Capture the cell that displays the provided text and extract its [x, y] central coordinate. 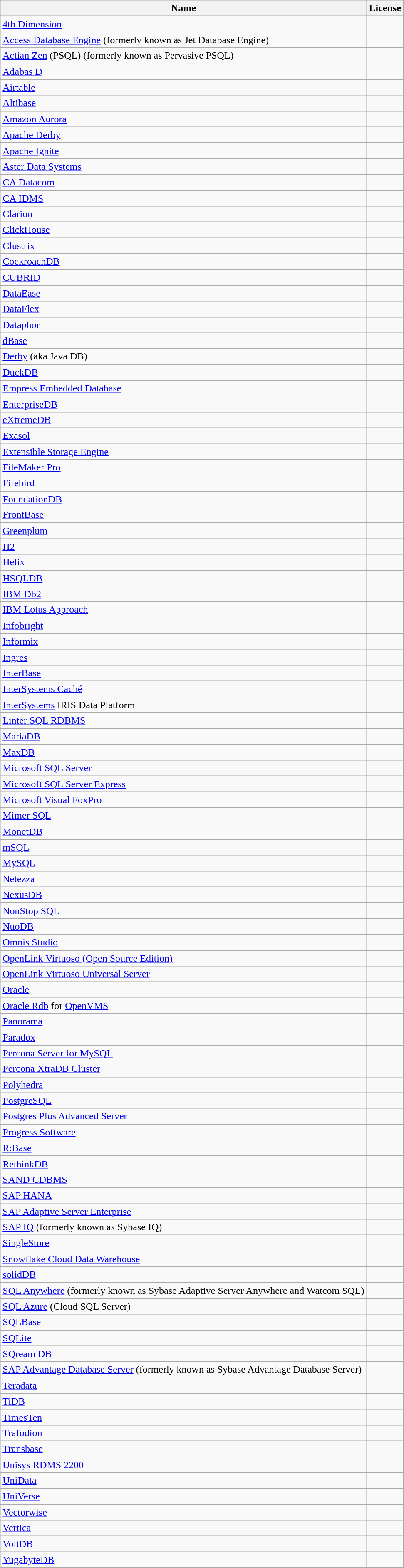
Amazon Aurora [183, 119]
Infobright [183, 626]
VoltDB [183, 1544]
PostgreSQL [183, 1101]
TimesTen [183, 1417]
Adabas D [183, 72]
CA Datacom [183, 182]
Informix [183, 641]
Greenplum [183, 531]
ClickHouse [183, 230]
YugabyteDB [183, 1560]
IBM Db2 [183, 594]
Airtable [183, 87]
Microsoft SQL Server Express [183, 784]
Empress Embedded Database [183, 388]
Altibase [183, 103]
Omnis Studio [183, 942]
DuckDB [183, 372]
NuoDB [183, 926]
Oracle [183, 990]
R:Base [183, 1148]
SQLite [183, 1338]
DataFlex [183, 309]
Percona XtraDB Cluster [183, 1069]
dBase [183, 341]
mSQL [183, 847]
MaxDB [183, 752]
UniData [183, 1481]
MariaDB [183, 737]
Access Database Engine (formerly known as Jet Database Engine) [183, 40]
Vectorwise [183, 1512]
CockroachDB [183, 262]
HSQLDB [183, 578]
H2 [183, 547]
InterBase [183, 673]
Progress Software [183, 1132]
SAND CDBMS [183, 1180]
Clarion [183, 214]
eXtremeDB [183, 420]
Polyhedra [183, 1085]
Actian Zen (PSQL) (formerly known as Pervasive PSQL) [183, 56]
FileMaker Pro [183, 467]
IBM Lotus Approach [183, 610]
SingleStore [183, 1243]
SAP Advantage Database Server (formerly known as Sybase Advantage Database Server) [183, 1370]
Postgres Plus Advanced Server [183, 1116]
Percona Server for MySQL [183, 1053]
Firebird [183, 483]
SQL Anywhere (formerly known as Sybase Adaptive Server Anywhere and Watcom SQL) [183, 1291]
SAP HANA [183, 1195]
InterSystems Caché [183, 689]
Snowflake Cloud Data Warehouse [183, 1259]
SAP Adaptive Server Enterprise [183, 1212]
DataEase [183, 293]
Panorama [183, 1021]
Transbase [183, 1449]
SAP IQ (formerly known as Sybase IQ) [183, 1227]
FrontBase [183, 515]
Apache Derby [183, 135]
Linter SQL RDBMS [183, 721]
SQLBase [183, 1322]
MonetDB [183, 831]
Helix [183, 562]
Derby (aka Java DB) [183, 356]
UniVerse [183, 1496]
Aster Data Systems [183, 166]
SQL Azure (Cloud SQL Server) [183, 1306]
Name [183, 8]
InterSystems IRIS Data Platform [183, 705]
Teradata [183, 1385]
Ingres [183, 657]
NexusDB [183, 895]
SQream DB [183, 1354]
TiDB [183, 1401]
Vertica [183, 1528]
Exasol [183, 435]
MySQL [183, 863]
Apache Ignite [183, 151]
Netezza [183, 879]
NonStop SQL [183, 910]
Unisys RDMS 2200 [183, 1464]
License [385, 8]
Extensible Storage Engine [183, 451]
solidDB [183, 1275]
EnterpriseDB [183, 404]
4th Dimension [183, 24]
Oracle Rdb for OpenVMS [183, 1006]
OpenLink Virtuoso Universal Server [183, 974]
Paradox [183, 1037]
Microsoft Visual FoxPro [183, 800]
Microsoft SQL Server [183, 768]
OpenLink Virtuoso (Open Source Edition) [183, 958]
Mimer SQL [183, 816]
Trafodion [183, 1433]
FoundationDB [183, 499]
Clustrix [183, 246]
RethinkDB [183, 1164]
CUBRID [183, 277]
CA IDMS [183, 198]
Dataphor [183, 325]
